Capture the cell that displays the provided text and extract its [X, Y] central coordinate. 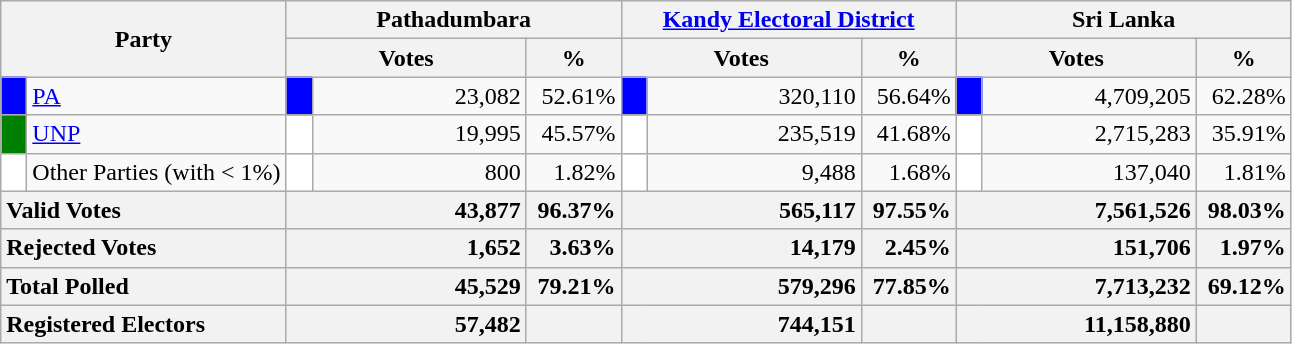
11,158,880 [1076, 324]
62.28% [1244, 96]
41.68% [908, 134]
579,296 [741, 286]
45,529 [406, 286]
744,151 [741, 324]
Valid Votes [144, 210]
77.85% [908, 286]
Kandy Electoral District [788, 20]
3.63% [574, 248]
43,877 [406, 210]
57,482 [406, 324]
1.81% [1244, 172]
UNP [156, 134]
79.21% [574, 286]
Registered Electors [144, 324]
800 [419, 172]
4,709,205 [1089, 96]
565,117 [741, 210]
97.55% [908, 210]
PA [156, 96]
Rejected Votes [144, 248]
7,713,232 [1076, 286]
151,706 [1076, 248]
1.68% [908, 172]
45.57% [574, 134]
1.82% [574, 172]
7,561,526 [1076, 210]
9,488 [754, 172]
Total Polled [144, 286]
Other Parties (with < 1%) [156, 172]
19,995 [419, 134]
56.64% [908, 96]
52.61% [574, 96]
98.03% [1244, 210]
23,082 [419, 96]
69.12% [1244, 286]
320,110 [754, 96]
137,040 [1089, 172]
Sri Lanka [1124, 20]
Party [144, 39]
2,715,283 [1089, 134]
1,652 [406, 248]
14,179 [741, 248]
1.97% [1244, 248]
35.91% [1244, 134]
235,519 [754, 134]
2.45% [908, 248]
Pathadumbara [454, 20]
96.37% [574, 210]
